Output the (x, y) coordinate of the center of the cell containing the given text.  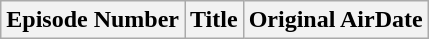
Original AirDate (336, 20)
Episode Number (93, 20)
Title (214, 20)
